Locate the cell with the specified text and output its [x, y] center coordinate. 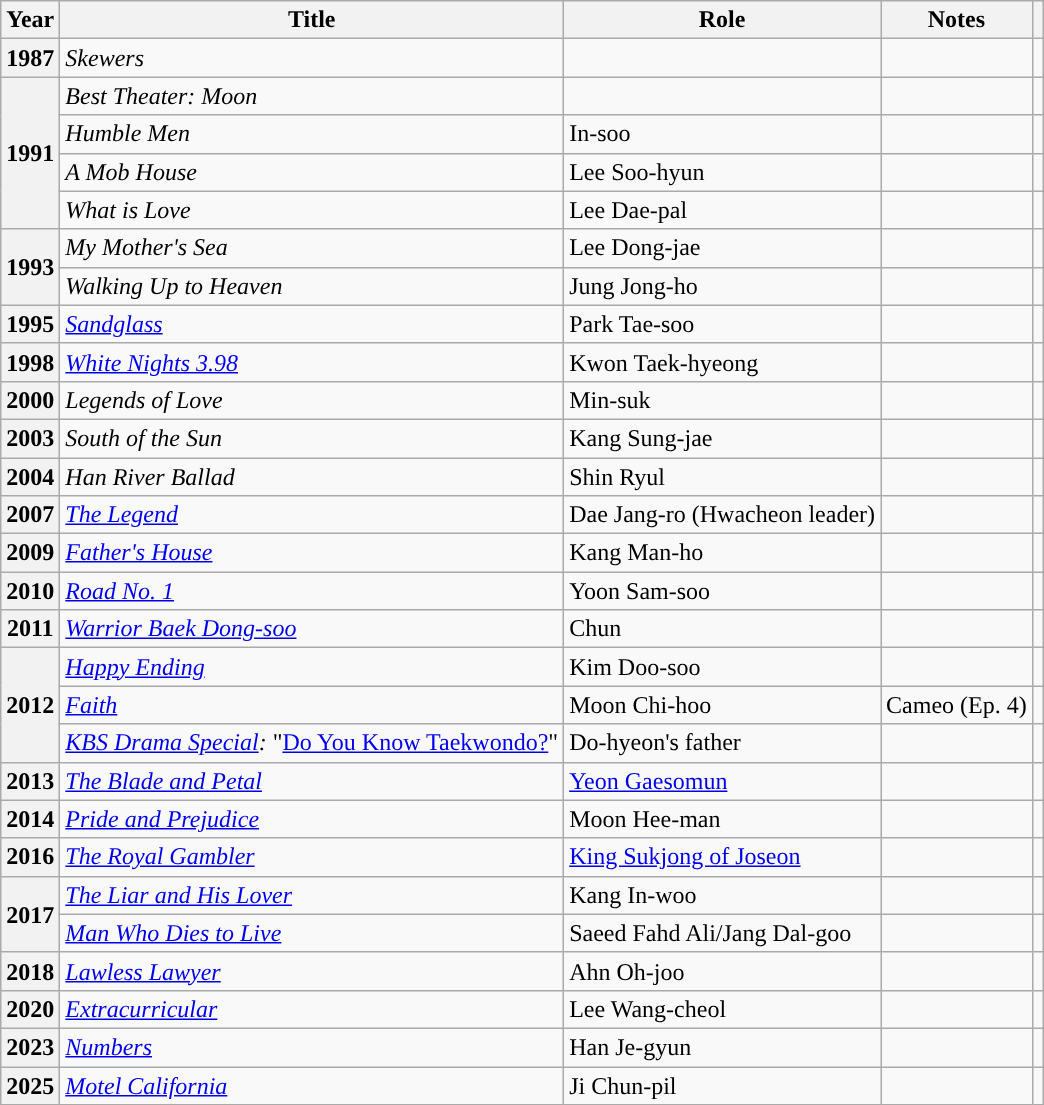
Kang Sung-jae [722, 438]
Notes [957, 20]
Moon Hee-man [722, 819]
Year [30, 20]
Chun [722, 629]
Road No. 1 [312, 591]
2023 [30, 1047]
Shin Ryul [722, 477]
Kim Doo-soo [722, 667]
Numbers [312, 1047]
Lee Soo-hyun [722, 172]
2016 [30, 857]
Saeed Fahd Ali/Jang Dal-goo [722, 933]
2004 [30, 477]
Kwon Taek-hyeong [722, 362]
Lawless Lawyer [312, 971]
Lee Dong-jae [722, 248]
2013 [30, 781]
Humble Men [312, 134]
Park Tae-soo [722, 324]
The Legend [312, 515]
Motel California [312, 1085]
Min-suk [722, 400]
Faith [312, 705]
Lee Wang-cheol [722, 1009]
2003 [30, 438]
The Blade and Petal [312, 781]
Jung Jong-ho [722, 286]
2007 [30, 515]
1987 [30, 58]
Kang Man-ho [722, 553]
Cameo (Ep. 4) [957, 705]
White Nights 3.98 [312, 362]
2025 [30, 1085]
Legends of Love [312, 400]
Sandglass [312, 324]
What is Love [312, 210]
Title [312, 20]
In-soo [722, 134]
My Mother's Sea [312, 248]
2010 [30, 591]
Man Who Dies to Live [312, 933]
Warrior Baek Dong-soo [312, 629]
2012 [30, 705]
Skewers [312, 58]
Yoon Sam-soo [722, 591]
Kang In-woo [722, 895]
Father's House [312, 553]
Do-hyeon's father [722, 743]
2017 [30, 914]
Role [722, 20]
Pride and Prejudice [312, 819]
A Mob House [312, 172]
King Sukjong of Joseon [722, 857]
1995 [30, 324]
1993 [30, 267]
The Royal Gambler [312, 857]
Extracurricular [312, 1009]
1991 [30, 153]
2018 [30, 971]
Moon Chi-hoo [722, 705]
2009 [30, 553]
The Liar and His Lover [312, 895]
2011 [30, 629]
Han River Ballad [312, 477]
Walking Up to Heaven [312, 286]
Yeon Gaesomun [722, 781]
KBS Drama Special: "Do You Know Taekwondo?" [312, 743]
2014 [30, 819]
2020 [30, 1009]
2000 [30, 400]
South of the Sun [312, 438]
Han Je-gyun [722, 1047]
Dae Jang-ro (Hwacheon leader) [722, 515]
Lee Dae-pal [722, 210]
1998 [30, 362]
Happy Ending [312, 667]
Ahn Oh-joo [722, 971]
Best Theater: Moon [312, 96]
Ji Chun-pil [722, 1085]
